For the text-containing cell, return its midpoint in [x, y] coordinate format. 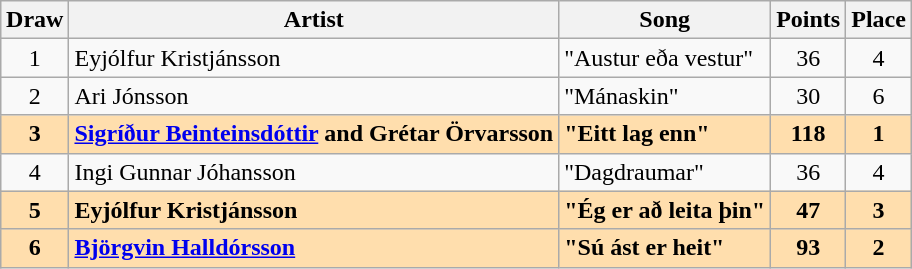
47 [808, 210]
"Ég er að leita þin" [665, 210]
93 [808, 248]
"Eitt lag enn" [665, 134]
Place [879, 20]
"Dagdraumar" [665, 172]
Points [808, 20]
118 [808, 134]
Artist [314, 20]
"Mánaskin" [665, 96]
Björgvin Halldórsson [314, 248]
"Austur eða vestur" [665, 58]
Ingi Gunnar Jóhansson [314, 172]
Ari Jónsson [314, 96]
Song [665, 20]
Sigríður Beinteinsdóttir and Grétar Örvarsson [314, 134]
30 [808, 96]
"Sú ást er heit" [665, 248]
Draw [35, 20]
5 [35, 210]
